Search for the cell housing the specified text and yield its (X, Y) center coordinate. 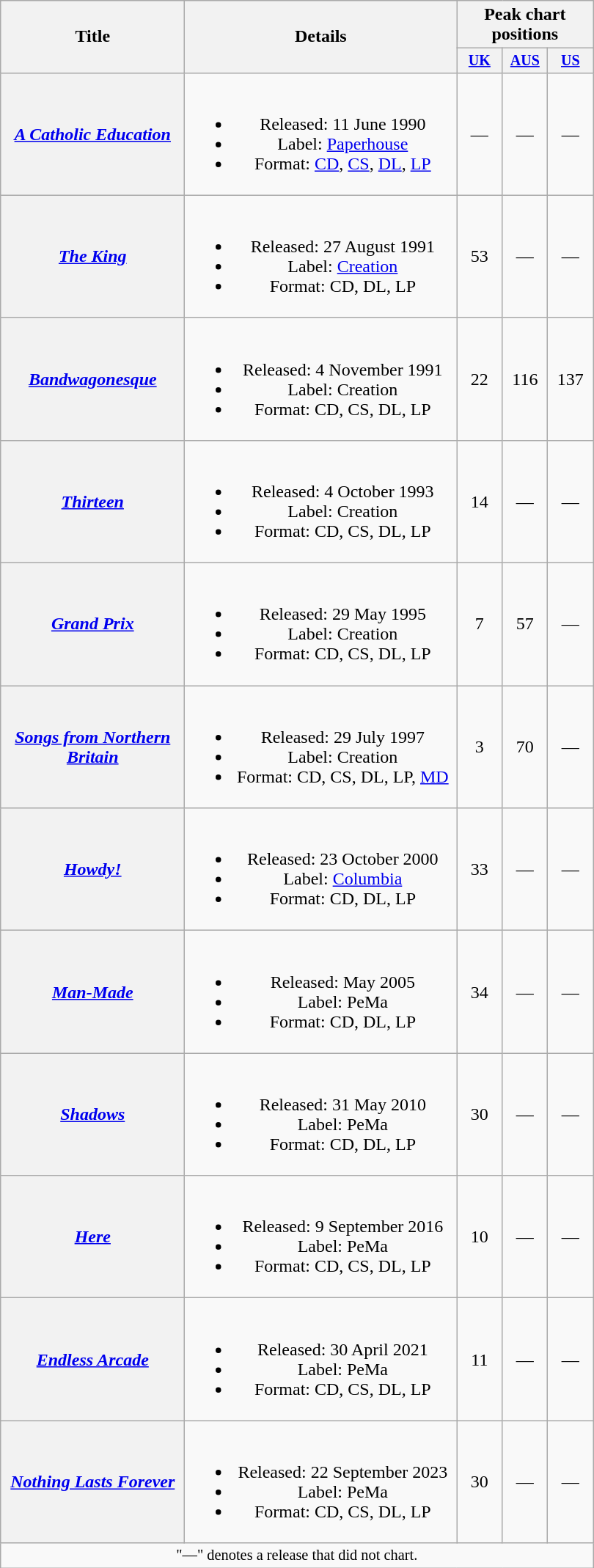
3 (480, 747)
Nothing Lasts Forever (92, 1481)
The King (92, 257)
Released: 27 August 1991Label: CreationFormat: CD, DL, LP (321, 257)
Howdy! (92, 870)
57 (525, 625)
Released: 22 September 2023Label: PeMaFormat: CD, CS, DL, LP (321, 1481)
33 (480, 870)
Thirteen (92, 502)
Released: 4 October 1993Label: CreationFormat: CD, CS, DL, LP (321, 502)
"—" denotes a release that did not chart. (297, 1556)
10 (480, 1237)
Released: 31 May 2010Label: PeMaFormat: CD, DL, LP (321, 1115)
Title (92, 37)
Endless Arcade (92, 1360)
137 (571, 378)
70 (525, 747)
A Catholic Education (92, 133)
Released: 11 June 1990Label: PaperhouseFormat: CD, CS, DL, LP (321, 133)
Released: 9 September 2016Label: PeMaFormat: CD, CS, DL, LP (321, 1237)
Released: May 2005Label: PeMaFormat: CD, DL, LP (321, 992)
AUS (525, 60)
Peak chart positions (525, 25)
Man-Made (92, 992)
7 (480, 625)
Released: 4 November 1991Label: CreationFormat: CD, CS, DL, LP (321, 378)
14 (480, 502)
Bandwagonesque (92, 378)
Songs from Northern Britain (92, 747)
UK (480, 60)
53 (480, 257)
Released: 29 July 1997Label: CreationFormat: CD, CS, DL, LP, MD (321, 747)
Released: 29 May 1995Label: CreationFormat: CD, CS, DL, LP (321, 625)
US (571, 60)
34 (480, 992)
Details (321, 37)
Shadows (92, 1115)
Grand Prix (92, 625)
Released: 23 October 2000Label: ColumbiaFormat: CD, DL, LP (321, 870)
22 (480, 378)
116 (525, 378)
11 (480, 1360)
Here (92, 1237)
Released: 30 April 2021Label: PeMaFormat: CD, CS, DL, LP (321, 1360)
